Determine the [X, Y] coordinate at the center of the cell enclosing the given text.  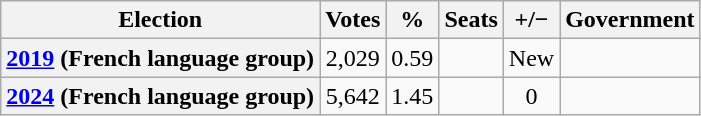
0.59 [412, 58]
0 [531, 96]
New [531, 58]
Government [630, 20]
% [412, 20]
2,029 [353, 58]
Seats [471, 20]
Election [160, 20]
+/− [531, 20]
2024 (French language group) [160, 96]
5,642 [353, 96]
1.45 [412, 96]
Votes [353, 20]
2019 (French language group) [160, 58]
